Identify which cell holds the provided text, then report its (X, Y) central coordinate. 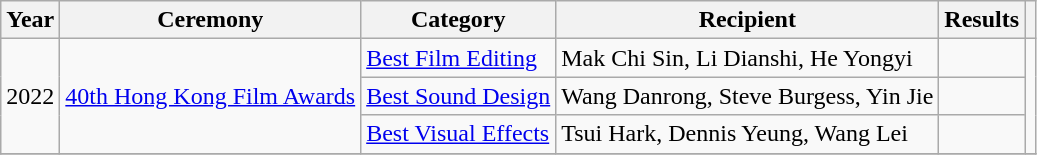
Results (982, 20)
Best Film Editing (458, 58)
Best Sound Design (458, 96)
Category (458, 20)
Tsui Hark, Dennis Yeung, Wang Lei (748, 134)
Ceremony (210, 20)
Wang Danrong, Steve Burgess, Yin Jie (748, 96)
2022 (30, 96)
Recipient (748, 20)
40th Hong Kong Film Awards (210, 96)
Best Visual Effects (458, 134)
Year (30, 20)
Mak Chi Sin, Li Dianshi, He Yongyi (748, 58)
